Provide the [X, Y] coordinate of the cell's center where the given text is located.  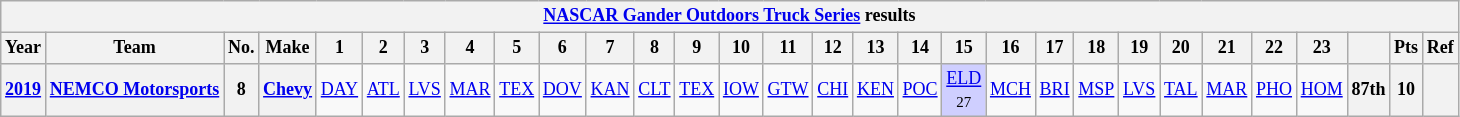
19 [1140, 48]
13 [876, 48]
15 [964, 48]
Year [24, 48]
87th [1368, 90]
21 [1227, 48]
BRI [1054, 90]
2019 [24, 90]
Chevy [288, 90]
POC [920, 90]
HOM [1322, 90]
Team [134, 48]
ATL [383, 90]
11 [788, 48]
Make [288, 48]
CLT [654, 90]
KAN [610, 90]
PHO [1274, 90]
IOW [742, 90]
14 [920, 48]
No. [242, 48]
12 [833, 48]
5 [517, 48]
KEN [876, 90]
MSP [1096, 90]
9 [697, 48]
16 [1011, 48]
22 [1274, 48]
3 [424, 48]
17 [1054, 48]
6 [563, 48]
20 [1181, 48]
DOV [563, 90]
GTW [788, 90]
TAL [1181, 90]
1 [339, 48]
4 [470, 48]
DAY [339, 90]
NEMCO Motorsports [134, 90]
NASCAR Gander Outdoors Truck Series results [730, 16]
Ref [1440, 48]
ELD27 [964, 90]
23 [1322, 48]
CHI [833, 90]
2 [383, 48]
Pts [1406, 48]
MCH [1011, 90]
7 [610, 48]
18 [1096, 48]
